Detect which cell encompasses the target text, then output its (X, Y) center coordinate. 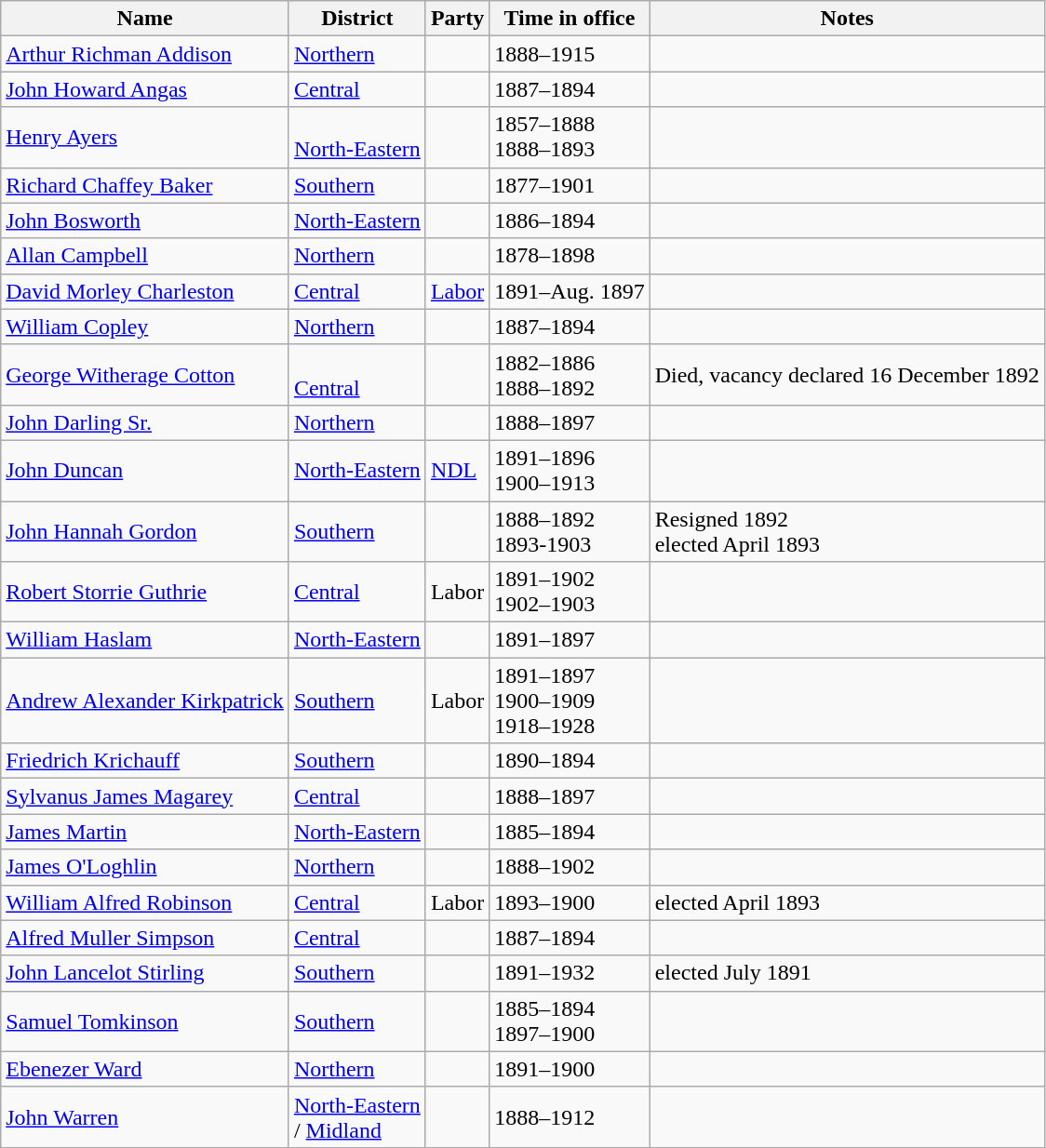
1885–18941897–1900 (570, 1021)
1882–18861888–1892 (570, 374)
Andrew Alexander Kirkpatrick (145, 701)
1885–1894 (570, 832)
Robert Storrie Guthrie (145, 592)
1891–19021902–1903 (570, 592)
David Morley Charleston (145, 291)
John Bosworth (145, 220)
Samuel Tomkinson (145, 1021)
1888–18921893-1903 (570, 530)
1891–1897 (570, 640)
North-Eastern/ Midland (357, 1116)
Time in office (570, 19)
John Darling Sr. (145, 422)
1890–1894 (570, 761)
1857–18881888–1893 (570, 138)
Sylvanus James Magarey (145, 796)
1888–1912 (570, 1116)
John Howard Angas (145, 89)
NDL (457, 471)
1877–1901 (570, 185)
1888–1915 (570, 54)
Alfred Muller Simpson (145, 938)
Ebenezer Ward (145, 1069)
John Duncan (145, 471)
1891–18961900–1913 (570, 471)
Allan Campbell (145, 256)
1891–1932 (570, 973)
1888–1902 (570, 867)
George Witherage Cotton (145, 374)
1891–Aug. 1897 (570, 291)
Arthur Richman Addison (145, 54)
Name (145, 19)
Friedrich Krichauff (145, 761)
John Lancelot Stirling (145, 973)
Notes (847, 19)
William Haslam (145, 640)
James Martin (145, 832)
John Warren (145, 1116)
James O'Loghlin (145, 867)
Resigned 1892elected April 1893 (847, 530)
1891–18971900–19091918–1928 (570, 701)
1893–1900 (570, 902)
Party (457, 19)
1878–1898 (570, 256)
Richard Chaffey Baker (145, 185)
elected April 1893 (847, 902)
William Copley (145, 327)
William Alfred Robinson (145, 902)
1886–1894 (570, 220)
1891–1900 (570, 1069)
Henry Ayers (145, 138)
Died, vacancy declared 16 December 1892 (847, 374)
John Hannah Gordon (145, 530)
elected July 1891 (847, 973)
District (357, 19)
